Output the (X, Y) coordinate of the center of the cell containing the given text.  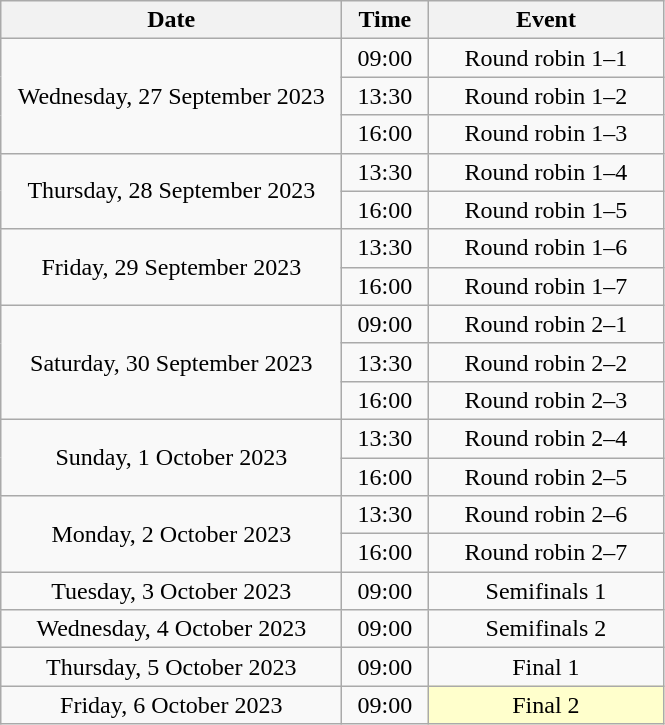
Round robin 2–2 (546, 362)
Round robin 1–5 (546, 210)
Time (385, 20)
Wednesday, 27 September 2023 (172, 96)
Saturday, 30 September 2023 (172, 362)
Thursday, 5 October 2023 (172, 667)
Round robin 1–7 (546, 286)
Round robin 1–4 (546, 172)
Semifinals 2 (546, 629)
Friday, 6 October 2023 (172, 705)
Round robin 1–3 (546, 134)
Round robin 1–2 (546, 96)
Final 1 (546, 667)
Final 2 (546, 705)
Round robin 1–6 (546, 248)
Thursday, 28 September 2023 (172, 191)
Round robin 2–7 (546, 553)
Round robin 1–1 (546, 58)
Tuesday, 3 October 2023 (172, 591)
Semifinals 1 (546, 591)
Monday, 2 October 2023 (172, 534)
Event (546, 20)
Date (172, 20)
Round robin 2–5 (546, 477)
Friday, 29 September 2023 (172, 267)
Round robin 2–3 (546, 400)
Sunday, 1 October 2023 (172, 457)
Round robin 2–6 (546, 515)
Round robin 2–1 (546, 324)
Round robin 2–4 (546, 438)
Wednesday, 4 October 2023 (172, 629)
